From the cell containing the given text, extract its center point as (x, y) coordinate. 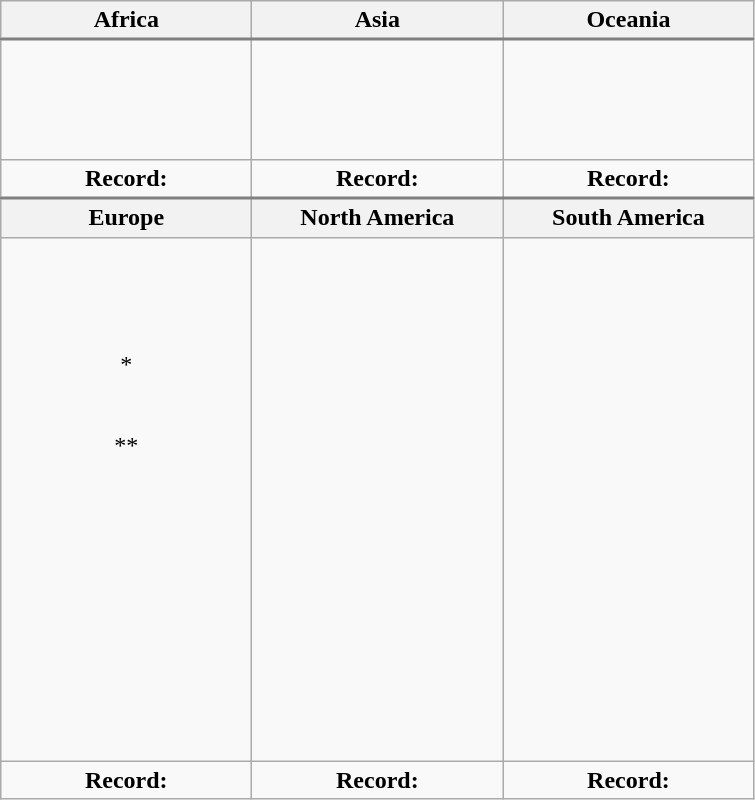
*** (126, 499)
North America (378, 218)
South America (628, 218)
Europe (126, 218)
Oceania (628, 20)
Africa (126, 20)
Asia (378, 20)
